Scan for the cell matching the given text and deliver its [x, y] coordinate at center. 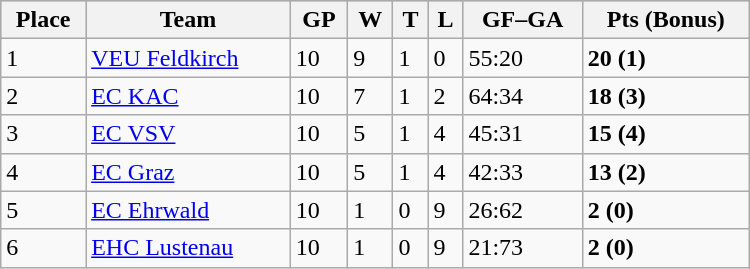
21:73 [522, 248]
Pts (Bonus) [666, 20]
42:33 [522, 172]
W [370, 20]
EC KAC [188, 96]
EHC Lustenau [188, 248]
15 (4) [666, 134]
26:62 [522, 210]
20 (1) [666, 58]
13 (2) [666, 172]
Place [44, 20]
EC Ehrwald [188, 210]
3 [44, 134]
VEU Feldkirch [188, 58]
EC VSV [188, 134]
6 [44, 248]
55:20 [522, 58]
EC Graz [188, 172]
L [446, 20]
45:31 [522, 134]
18 (3) [666, 96]
GF–GA [522, 20]
64:34 [522, 96]
7 [370, 96]
GP [318, 20]
T [410, 20]
Team [188, 20]
